Return the (x, y) coordinate for the center point of the cell that contains the specified text.  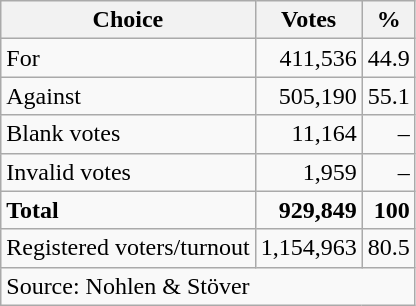
44.9 (388, 58)
1,959 (308, 172)
For (128, 58)
Source: Nohlen & Stöver (208, 286)
80.5 (388, 248)
11,164 (308, 134)
% (388, 20)
929,849 (308, 210)
Registered voters/turnout (128, 248)
Choice (128, 20)
Invalid votes (128, 172)
55.1 (388, 96)
Total (128, 210)
1,154,963 (308, 248)
Votes (308, 20)
Blank votes (128, 134)
Against (128, 96)
411,536 (308, 58)
100 (388, 210)
505,190 (308, 96)
